Return the (x, y) coordinate for the center point of the cell that contains the specified text.  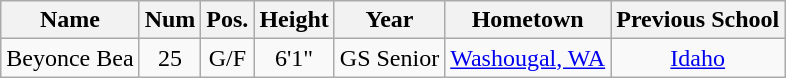
Hometown (528, 20)
Name (70, 20)
GS Senior (389, 58)
6'1" (294, 58)
Year (389, 20)
Washougal, WA (528, 58)
Height (294, 20)
Previous School (698, 20)
Num (170, 20)
Idaho (698, 58)
Pos. (228, 20)
G/F (228, 58)
Beyonce Bea (70, 58)
25 (170, 58)
